Output the (x, y) coordinate of the center of the cell containing the given text.  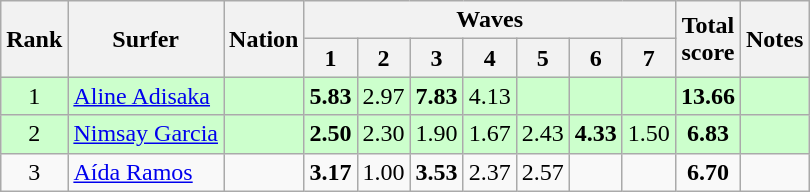
Notes (774, 39)
2.50 (330, 134)
Nimsay Garcia (146, 134)
2.43 (542, 134)
13.66 (708, 96)
5.83 (330, 96)
6.70 (708, 172)
4.13 (490, 96)
1.00 (384, 172)
Aída Ramos (146, 172)
3.17 (330, 172)
7.83 (436, 96)
Surfer (146, 39)
3.53 (436, 172)
Aline Adisaka (146, 96)
1.90 (436, 134)
Waves (490, 20)
5 (542, 58)
Nation (264, 39)
1.50 (648, 134)
1.67 (490, 134)
Totalscore (708, 39)
2.97 (384, 96)
7 (648, 58)
6 (596, 58)
2.57 (542, 172)
6.83 (708, 134)
4 (490, 58)
4.33 (596, 134)
Rank (34, 39)
2.30 (384, 134)
2.37 (490, 172)
